Locate the cell with the specified text and output its [X, Y] center coordinate. 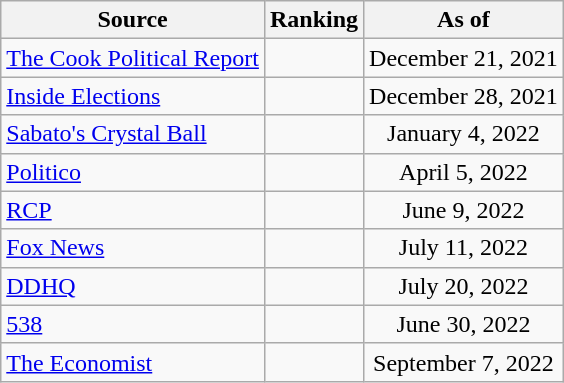
Sabato's Crystal Ball [133, 134]
December 28, 2021 [464, 96]
The Cook Political Report [133, 58]
Ranking [314, 20]
Politico [133, 172]
January 4, 2022 [464, 134]
September 7, 2022 [464, 362]
April 5, 2022 [464, 172]
The Economist [133, 362]
Fox News [133, 248]
As of [464, 20]
538 [133, 324]
Inside Elections [133, 96]
December 21, 2021 [464, 58]
Source [133, 20]
June 30, 2022 [464, 324]
DDHQ [133, 286]
July 11, 2022 [464, 248]
July 20, 2022 [464, 286]
June 9, 2022 [464, 210]
RCP [133, 210]
